Capture the cell that displays the provided text and extract its [X, Y] central coordinate. 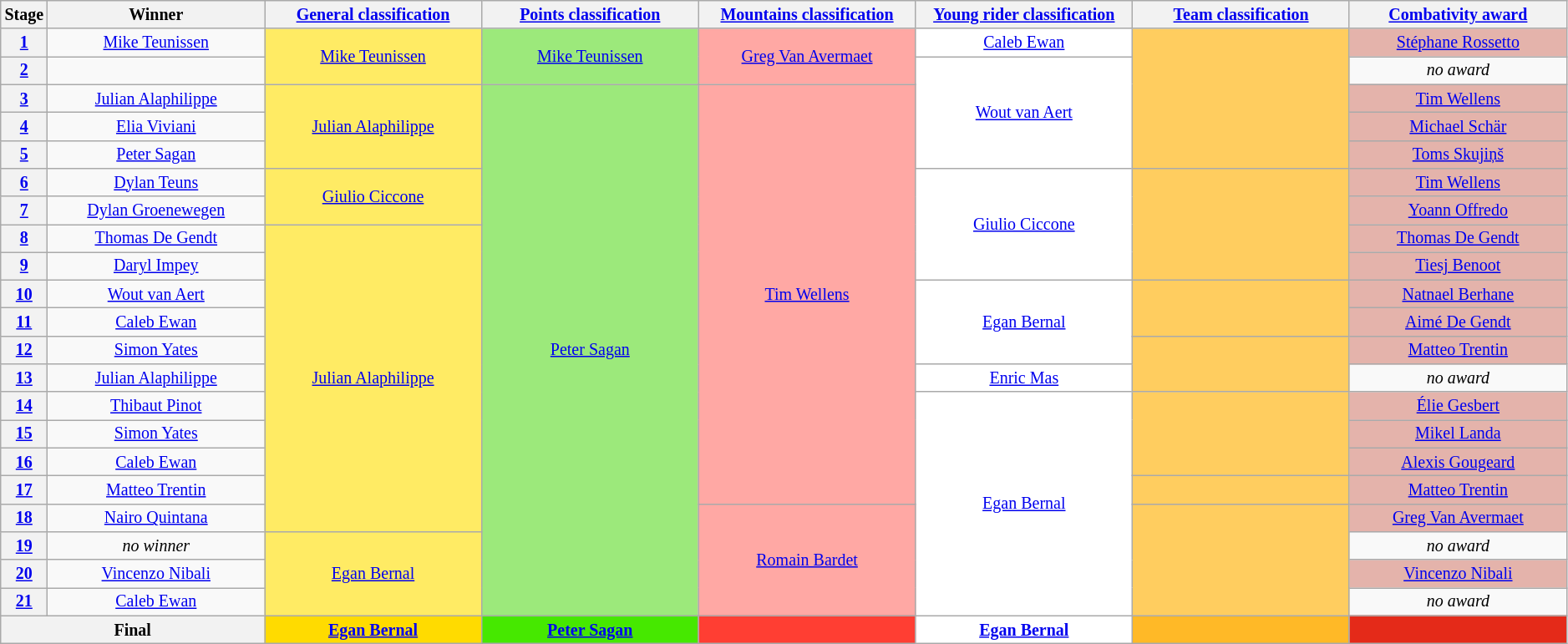
Michael Schär [1458, 127]
19 [24, 546]
20 [24, 573]
12 [24, 351]
Daryl Impey [156, 266]
Mountains classification [807, 15]
13 [24, 378]
8 [24, 239]
Winner [156, 15]
Nairo Quintana [156, 518]
Stéphane Rossetto [1458, 43]
Young rider classification [1024, 15]
18 [24, 518]
7 [24, 210]
Thibaut Pinot [156, 406]
Dylan Groenewegen [156, 210]
11 [24, 322]
9 [24, 266]
4 [24, 127]
2 [24, 70]
6 [24, 182]
Aimé De Gendt [1458, 322]
Stage [24, 15]
Points classification [590, 15]
3 [24, 99]
21 [24, 601]
Élie Gesbert [1458, 406]
Natnael Berhane [1458, 294]
Tiesj Benoot [1458, 266]
16 [24, 463]
Toms Skujiņš [1458, 154]
14 [24, 406]
Yoann Offredo [1458, 210]
Team classification [1241, 15]
Combativity award [1458, 15]
1 [24, 43]
Final [133, 630]
15 [24, 434]
Romain Bardet [807, 560]
Mikel Landa [1458, 434]
Elia Viviani [156, 127]
17 [24, 489]
Alexis Gougeard [1458, 463]
Dylan Teuns [156, 182]
10 [24, 294]
Enric Mas [1024, 378]
General classification [373, 15]
no winner [156, 546]
5 [24, 154]
